Find where the given text appears and provide that cell's center as (x, y) coordinate. 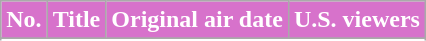
U.S. viewers (356, 20)
Title (76, 20)
Original air date (198, 20)
No. (24, 20)
